Locate the cell with the specified text and output its [X, Y] center coordinate. 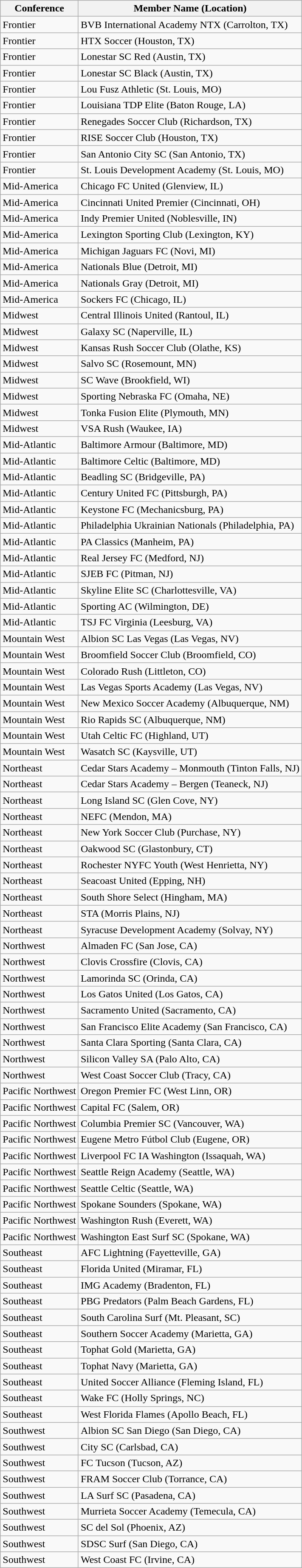
Syracuse Development Academy (Solvay, NY) [190, 929]
BVB International Academy NTX (Carrolton, TX) [190, 25]
SC Wave (Brookfield, WI) [190, 380]
Los Gatos United (Los Gatos, CA) [190, 994]
Lamorinda SC (Orinda, CA) [190, 978]
Long Island SC (Glen Cove, NY) [190, 800]
Broomfield Soccer Club (Broomfield, CO) [190, 655]
Baltimore Celtic (Baltimore, MD) [190, 461]
Clovis Crossfire (Clovis, CA) [190, 962]
TSJ FC Virginia (Leesburg, VA) [190, 622]
RISE Soccer Club (Houston, TX) [190, 138]
Seacoast United (Epping, NH) [190, 881]
AFC Lightning (Fayetteville, GA) [190, 1253]
West Florida Flames (Apollo Beach, FL) [190, 1414]
Seattle Reign Academy (Seattle, WA) [190, 1172]
Chicago FC United (Glenview, IL) [190, 186]
PBG Predators (Palm Beach Gardens, FL) [190, 1301]
Tophat Gold (Marietta, GA) [190, 1350]
Oakwood SC (Glastonbury, CT) [190, 849]
Santa Clara Sporting (Santa Clara, CA) [190, 1043]
SJEB FC (Pitman, NJ) [190, 574]
San Francisco Elite Academy (San Francisco, CA) [190, 1027]
Central Illinois United (Rantoul, IL) [190, 315]
United Soccer Alliance (Fleming Island, FL) [190, 1382]
Southern Soccer Academy (Marietta, GA) [190, 1334]
New York Soccer Club (Purchase, NY) [190, 833]
PA Classics (Manheim, PA) [190, 542]
Wasatch SC (Kaysville, UT) [190, 752]
Spokane Sounders (Spokane, WA) [190, 1204]
Renegades Soccer Club (Richardson, TX) [190, 121]
FC Tucson (Tucson, AZ) [190, 1463]
Keystone FC (Mechanicsburg, PA) [190, 510]
STA (Morris Plains, NJ) [190, 913]
New Mexico Soccer Academy (Albuquerque, NM) [190, 703]
Cedar Stars Academy – Monmouth (Tinton Falls, NJ) [190, 768]
Florida United (Miramar, FL) [190, 1269]
Almaden FC (San Jose, CA) [190, 946]
South Shore Select (Hingham, MA) [190, 897]
Wake FC (Holly Springs, NC) [190, 1398]
Philadelphia Ukrainian Nationals (Philadelphia, PA) [190, 526]
Cincinnati United Premier (Cincinnati, OH) [190, 203]
Silicon Valley SA (Palo Alto, CA) [190, 1059]
Louisiana TDP Elite (Baton Rouge, LA) [190, 105]
Liverpool FC IA Washington (Issaquah, WA) [190, 1156]
Capital FC (Salem, OR) [190, 1107]
Galaxy SC (Naperville, IL) [190, 332]
Eugene Metro Fútbol Club (Eugene, OR) [190, 1140]
HTX Soccer (Houston, TX) [190, 41]
Lonestar SC Black (Austin, TX) [190, 73]
Sporting Nebraska FC (Omaha, NE) [190, 396]
Sporting AC (Wilmington, DE) [190, 606]
St. Louis Development Academy (St. Louis, MO) [190, 170]
VSA Rush (Waukee, IA) [190, 428]
Washington Rush (Everett, WA) [190, 1220]
Skyline Elite SC (Charlottesville, VA) [190, 590]
Sacramento United (Sacramento, CA) [190, 1011]
Indy Premier United (Noblesville, IN) [190, 219]
Sockers FC (Chicago, IL) [190, 299]
Member Name (Location) [190, 8]
Baltimore Armour (Baltimore, MD) [190, 445]
SDSC Surf (San Diego, CA) [190, 1544]
San Antonio City SC (San Antonio, TX) [190, 154]
Conference [40, 8]
Nationals Gray (Detroit, MI) [190, 283]
Century United FC (Pittsburgh, PA) [190, 493]
Salvo SC (Rosemount, MN) [190, 364]
West Coast FC (Irvine, CA) [190, 1560]
Lou Fusz Athletic (St. Louis, MO) [190, 89]
City SC (Carlsbad, CA) [190, 1447]
Tonka Fusion Elite (Plymouth, MN) [190, 412]
Albion SC Las Vegas (Las Vegas, NV) [190, 639]
FRAM Soccer Club (Torrance, CA) [190, 1479]
Columbia Premier SC (Vancouver, WA) [190, 1123]
Nationals Blue (Detroit, MI) [190, 267]
Murrieta Soccer Academy (Temecula, CA) [190, 1512]
NEFC (Mendon, MA) [190, 816]
Michigan Jaguars FC (Novi, MI) [190, 251]
Washington East Surf SC (Spokane, WA) [190, 1237]
LA Surf SC (Pasadena, CA) [190, 1495]
Albion SC San Diego (San Diego, CA) [190, 1430]
Lonestar SC Red (Austin, TX) [190, 57]
Beadling SC (Bridgeville, PA) [190, 477]
Rio Rapids SC (Albuquerque, NM) [190, 720]
Lexington Sporting Club (Lexington, KY) [190, 235]
Cedar Stars Academy – Bergen (Teaneck, NJ) [190, 784]
Colorado Rush (Littleton, CO) [190, 671]
West Coast Soccer Club (Tracy, CA) [190, 1075]
IMG Academy (Bradenton, FL) [190, 1285]
Rochester NYFC Youth (West Henrietta, NY) [190, 865]
Real Jersey FC (Medford, NJ) [190, 558]
Kansas Rush Soccer Club (Olathe, KS) [190, 348]
Tophat Navy (Marietta, GA) [190, 1366]
Seattle Celtic (Seattle, WA) [190, 1188]
South Carolina Surf (Mt. Pleasant, SC) [190, 1317]
Las Vegas Sports Academy (Las Vegas, NV) [190, 687]
SC del Sol (Phoenix, AZ) [190, 1528]
Oregon Premier FC (West Linn, OR) [190, 1091]
Utah Celtic FC (Highland, UT) [190, 736]
